Locate the cell with the specified text and output its (x, y) center coordinate. 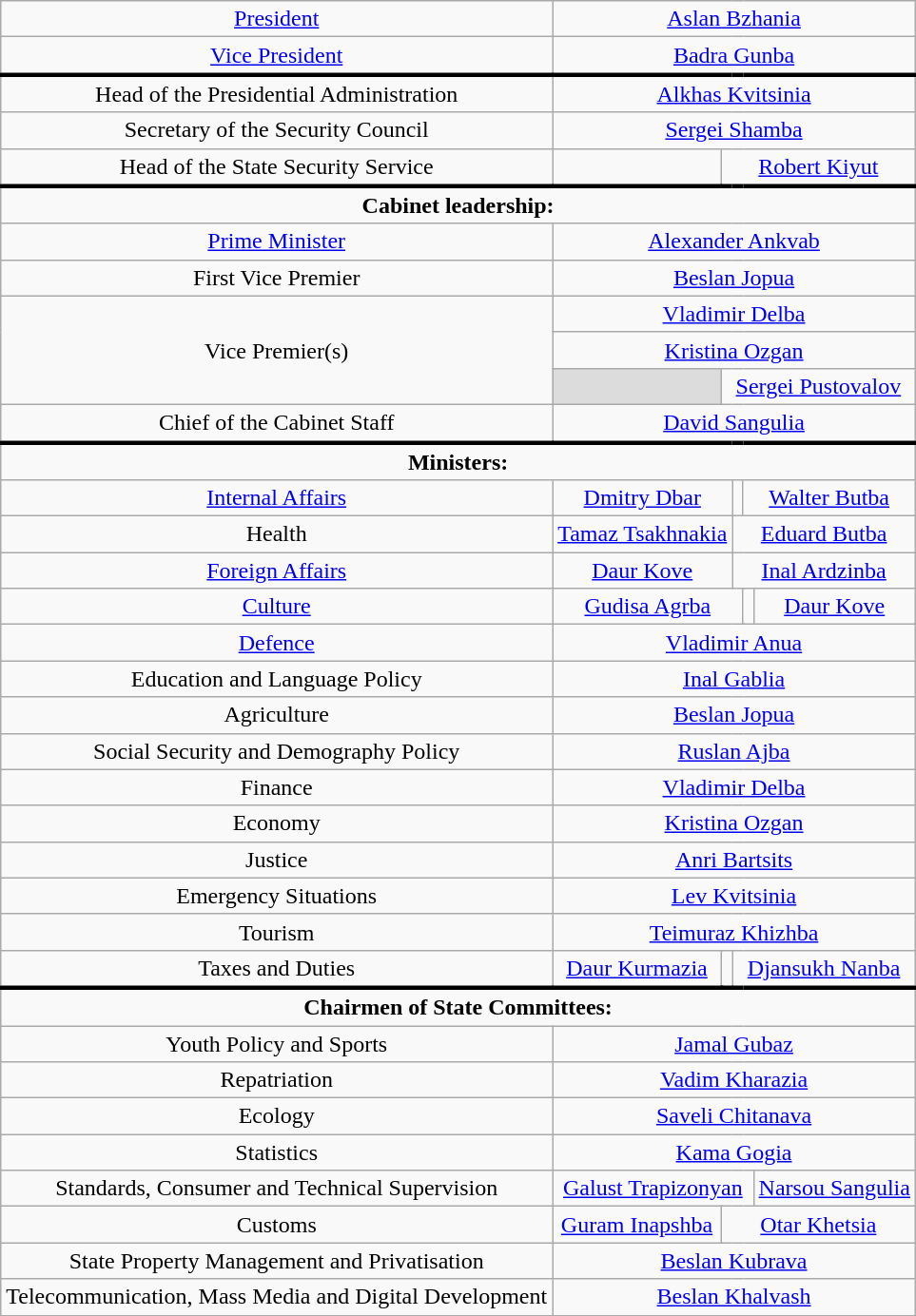
Economy (277, 823)
Kama Gogia (734, 1152)
Ministers: (458, 461)
Telecommunication, Mass Media and Digital Development (277, 1297)
Lev Kvitsinia (734, 896)
Customs (277, 1225)
Vladimir Anua (734, 643)
Beslan Kubrava (734, 1261)
Inal Ardzinba (824, 571)
Aslan Bzhania (734, 19)
Finance (277, 787)
Daur Kurmazia (637, 969)
Dmitry Dbar (643, 498)
Cabinet leadership: (458, 205)
Robert Kiyut (818, 167)
Health (277, 534)
Head of the Presidential Administration (277, 93)
Culture (277, 607)
Internal Affairs (277, 498)
Defence (277, 643)
Vadim Kharazia (734, 1080)
Social Security and Demography Policy (277, 751)
Vice President (277, 56)
Ecology (277, 1116)
Chairmen of State Committees: (458, 1007)
Chief of the Cabinet Staff (277, 423)
Djansukh Nanba (824, 969)
Gudisa Agrba (648, 607)
Tourism (277, 932)
State Property Management and Privatisation (277, 1261)
Alkhas Kvitsinia (734, 93)
Prime Minister (277, 242)
Eduard Butba (824, 534)
Walter Butba (829, 498)
Anri Bartsits (734, 860)
First Vice Premier (277, 278)
Sergei Pustovalov (818, 386)
Secretary of the Security Council (277, 130)
Foreign Affairs (277, 571)
Otar Khetsia (818, 1225)
Statistics (277, 1152)
Beslan Khalvash (734, 1297)
Sergei Shamba (734, 130)
Youth Policy and Sports (277, 1043)
Taxes and Duties (277, 969)
Alexander Ankvab (734, 242)
David Sangulia (734, 423)
Teimuraz Khizhba (734, 932)
Badra Gunba (734, 56)
Justice (277, 860)
Inal Gablia (734, 679)
Education and Language Policy (277, 679)
Repatriation (277, 1080)
Emergency Situations (277, 896)
Saveli Chitanava (734, 1116)
Galust Trapizonyan (653, 1189)
Narsou Sangulia (834, 1189)
Jamal Gubaz (734, 1043)
Head of the State Security Service (277, 167)
Guram Inapshba (637, 1225)
Vice Premier(s) (277, 350)
President (277, 19)
Standards, Consumer and Technical Supervision (277, 1189)
Tamaz Tsakhnakia (643, 534)
Agriculture (277, 715)
Ruslan Ajba (734, 751)
